Extract the (X, Y) coordinate from the center of the cell holding the provided text.  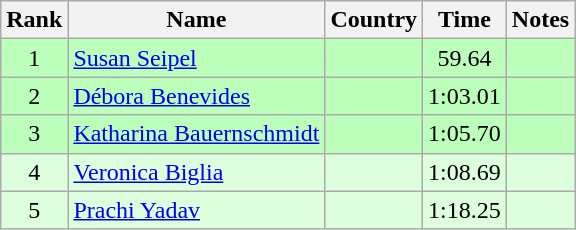
59.64 (465, 58)
1:03.01 (465, 96)
Rank (34, 20)
Name (196, 20)
Susan Seipel (196, 58)
1:18.25 (465, 210)
Katharina Bauernschmidt (196, 134)
Débora Benevides (196, 96)
1:05.70 (465, 134)
3 (34, 134)
Notes (540, 20)
Country (374, 20)
2 (34, 96)
Prachi Yadav (196, 210)
Time (465, 20)
1:08.69 (465, 172)
1 (34, 58)
Veronica Biglia (196, 172)
5 (34, 210)
4 (34, 172)
